Locate the cell with the specified text and output its (x, y) center coordinate. 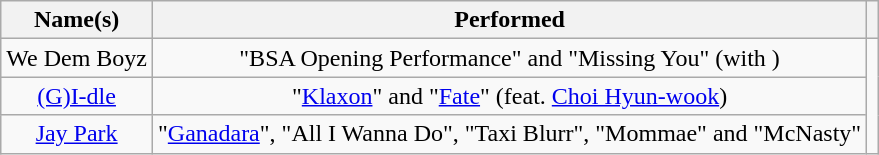
"Ganadara", "All I Wanna Do", "Taxi Blurr", "Mommae" and "McNasty" (510, 134)
Jay Park (77, 134)
"BSA Opening Performance" and "Missing You" (with ) (510, 58)
"Klaxon" and "Fate" (feat. Choi Hyun-wook) (510, 96)
Performed (510, 20)
Name(s) (77, 20)
We Dem Boyz (77, 58)
(G)I-dle (77, 96)
